From the cell containing the given text, extract its center point as [X, Y] coordinate. 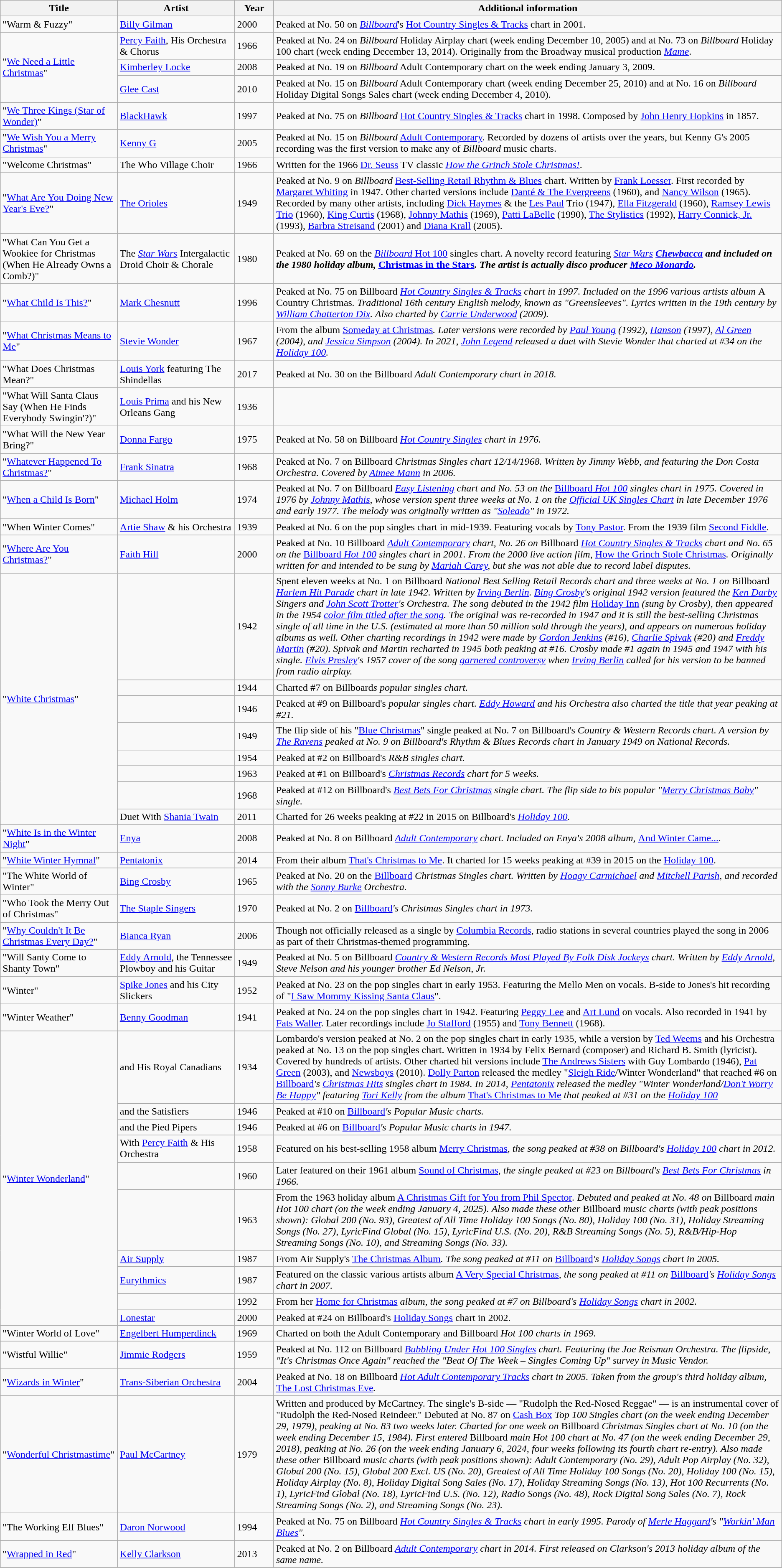
1997 [254, 116]
Peaked at No. 50 on Billboard's Hot Country Singles & Tracks chart in 2001. [528, 24]
With Percy Faith & His Orchestra [176, 1148]
and His Royal Canadians [176, 1067]
1939 [254, 527]
1936 [254, 407]
From their album That's Christmas to Me. It charted for 15 weeks peaking at #39 in 2015 on the Holiday 100. [528, 860]
Louis Prima and his New Orleans Gang [176, 407]
"What Child Is This?" [59, 303]
The Who Village Choir [176, 165]
"The White World of Winter" [59, 882]
1979 [254, 1454]
Peaked at No. 30 on the Billboard Adult Contemporary chart in 2018. [528, 374]
Peaked at #24 on Billboard's Holiday Songs chart in 2002. [528, 1318]
Charted #7 on Billboards popular singles chart. [528, 687]
Peaked at No. 75 on Billboard Hot Country Singles & Tracks chart in early 1995. Parody of Merle Haggard's "Workin' Man Blues". [528, 1527]
"When Winter Comes" [59, 527]
Featured on his best-selling 1958 album Merry Christmas, the song peaked at #38 on Billboard's Holiday 100 chart in 2012. [528, 1148]
Peaked at No. 75 on Billboard Hot Country Singles & Tracks chart in 1998. Composed by John Henry Hopkins in 1857. [528, 116]
1994 [254, 1527]
Spike Jones and his City Slickers [176, 990]
"Winter Wonderland" [59, 1179]
2011 [254, 817]
"Welcome Christmas" [59, 165]
"White Is in the Winter Night" [59, 838]
1974 [254, 500]
Frank Sinatra [176, 467]
2004 [254, 1382]
"Where Are You Christmas?" [59, 554]
Peaked at #6 on Billboard's Popular Music charts in 1947. [528, 1127]
"Wrapped in Red" [59, 1554]
Billy Gilman [176, 24]
"We Need a Little Christmas" [59, 67]
Kimberley Locke [176, 67]
Daron Norwood [176, 1527]
Engelbert Humperdinck [176, 1334]
Peaked at #9 on Billboard's popular singles chart. Eddy Howard and his Orchestra also charted the title that year peaking at #21. [528, 709]
"Wonderful Christmastime" [59, 1454]
Peaked at No. 19 on Billboard Adult Contemporary chart on the week ending January 3, 2009. [528, 67]
Paul McCartney [176, 1454]
Michael Holm [176, 500]
Bianca Ryan [176, 936]
The Staple Singers [176, 909]
and the Pied Pipers [176, 1127]
"Warm & Fuzzy" [59, 24]
1942 [254, 626]
2006 [254, 936]
Benny Goodman [176, 1017]
1969 [254, 1334]
Glee Cast [176, 89]
"We Wish You a Merry Christmas" [59, 143]
Peaked at No. 8 on Billboard Adult Contemporary chart. Included on Enya's 2008 album, And Winter Came.... [528, 838]
1944 [254, 687]
Trans-Siberian Orchestra [176, 1382]
Lonestar [176, 1318]
Artist [176, 8]
Charted for 26 weeks peaking at #22 in 2015 on Billboard's Holiday 100. [528, 817]
Pentatonix [176, 860]
Peaked at No. 6 on the pop singles chart in mid-1939. Featuring vocals by Tony Pastor. From the 1939 film Second Fiddle. [528, 527]
1941 [254, 1017]
The Star Wars Intergalactic Droid Choir & Chorale [176, 258]
"What Can You Get a Wookiee for Christmas (When He Already Owns a Comb?)" [59, 258]
Louis York featuring The Shindellas [176, 374]
Peaked at #10 on Billboard's Popular Music charts. [528, 1111]
Jimmie Rodgers [176, 1355]
"The Working Elf Blues" [59, 1527]
Donna Fargo [176, 440]
1975 [254, 440]
and the Satisfiers [176, 1111]
"Who Took the Merry Out of Christmas" [59, 909]
"Winter World of Love" [59, 1334]
Percy Faith, His Orchestra & Chorus [176, 46]
Air Supply [176, 1258]
"Wistful Willie" [59, 1355]
"When a Child Is Born" [59, 500]
2014 [254, 860]
Charted on both the Adult Contemporary and Billboard Hot 100 charts in 1969. [528, 1334]
Year [254, 8]
Eddy Arnold, the Tennessee Plowboy and his Guitar [176, 963]
Eurythmics [176, 1280]
Additional information [528, 8]
"Wizards in Winter" [59, 1382]
1992 [254, 1301]
Mark Chesnutt [176, 303]
"Winter" [59, 990]
Peaked at No. 18 on Billboard Hot Adult Contemporary Tracks chart in 2005. Taken from the group's third holiday album, The Lost Christmas Eve. [528, 1382]
From Air Supply's The Christmas Album. The song peaked at #11 on Billboard's Holiday Songs chart in 2005. [528, 1258]
"What Does Christmas Mean?" [59, 374]
Kelly Clarkson [176, 1554]
"Why Couldn't It Be Christmas Every Day?" [59, 936]
"What Will Santa Claus Say (When He Finds Everybody Swingin'?)" [59, 407]
2010 [254, 89]
"Winter Weather" [59, 1017]
1959 [254, 1355]
Written for the 1966 Dr. Seuss TV classic How the Grinch Stole Christmas!. [528, 165]
1970 [254, 909]
"Will Santy Come to Shanty Town" [59, 963]
Artie Shaw & his Orchestra [176, 527]
1934 [254, 1067]
"White Christmas" [59, 699]
Title [59, 8]
1965 [254, 882]
Duet With Shania Twain [176, 817]
"Whatever Happened To Christmas?" [59, 467]
Bing Crosby [176, 882]
1958 [254, 1148]
Kenny G [176, 143]
"White Winter Hymnal" [59, 860]
Peaked at #2 on Billboard's R&B singles chart. [528, 758]
Enya [176, 838]
Peaked at No. 2 on Billboard's Christmas Singles chart in 1973. [528, 909]
1954 [254, 758]
"What Will the New Year Bring?" [59, 440]
Peaked at No. 2 on Billboard Adult Contemporary chart in 2014. First released on Clarkson's 2013 holiday album of the same name. [528, 1554]
Peaked at No. 58 on Billboard Hot Country Singles chart in 1976. [528, 440]
Featured on the classic various artists album A Very Special Christmas, the song peaked at #11 on Billboard's Holiday Songs chart in 2007. [528, 1280]
2013 [254, 1554]
1967 [254, 341]
From her Home for Christmas album, the song peaked at #7 on Billboard's Holiday Songs chart in 2002. [528, 1301]
1960 [254, 1176]
"What Are You Doing New Year's Eve?" [59, 203]
1980 [254, 258]
BlackHawk [176, 116]
2005 [254, 143]
"We Three Kings (Star of Wonder)" [59, 116]
Later featured on their 1961 album Sound of Christmas, the single peaked at #23 on Billboard's Best Bets For Christmas in 1966. [528, 1176]
2017 [254, 374]
Faith Hill [176, 554]
Peaked at #1 on Billboard's Christmas Records chart for 5 weeks. [528, 774]
Peaked at #12 on Billboard's Best Bets For Christmas single chart. The flip side to his popular "Merry Christmas Baby" single. [528, 795]
The Orioles [176, 203]
"What Christmas Means to Me" [59, 341]
1952 [254, 990]
1996 [254, 303]
Stevie Wonder [176, 341]
